Detect which cell encompasses the target text, then output its [x, y] center coordinate. 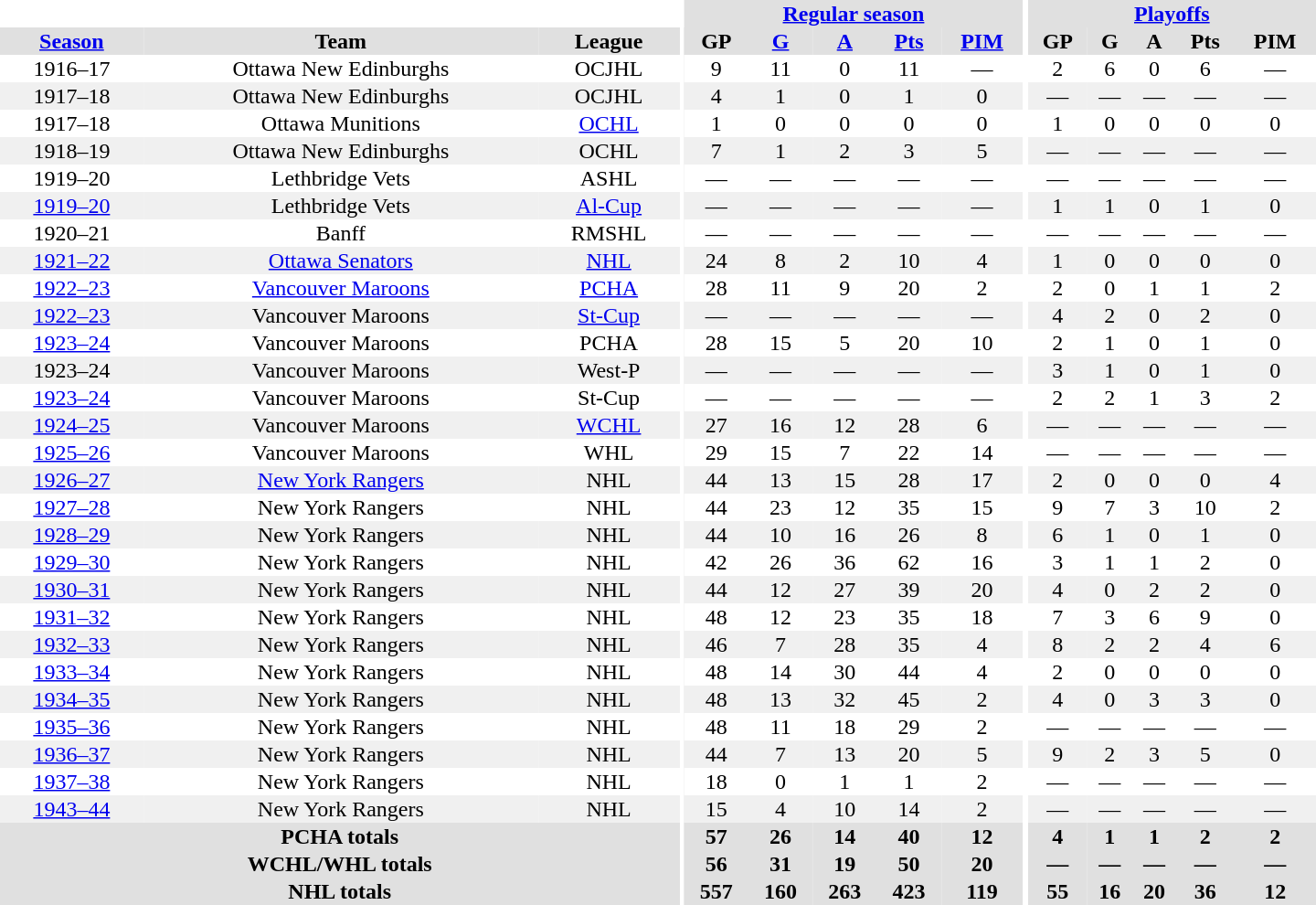
1936–37 [71, 754]
119 [982, 891]
55 [1058, 891]
1918–19 [71, 151]
30 [844, 672]
1925–26 [71, 452]
Season [71, 41]
1931–32 [71, 617]
160 [780, 891]
1928–29 [71, 535]
263 [844, 891]
Team [341, 41]
19 [844, 864]
1935–36 [71, 727]
Banff [341, 233]
42 [716, 562]
22 [908, 452]
League [609, 41]
1921–22 [71, 261]
32 [844, 699]
1930–31 [71, 590]
Al-Cup [609, 206]
1932–33 [71, 644]
46 [716, 644]
423 [908, 891]
WCHL [609, 425]
1937–38 [71, 782]
NHL totals [340, 891]
17 [982, 480]
Ottawa Senators [341, 261]
39 [908, 590]
1933–34 [71, 672]
45 [908, 699]
1927–28 [71, 507]
1934–35 [71, 699]
24 [716, 261]
31 [780, 864]
57 [716, 836]
Playoffs [1172, 14]
557 [716, 891]
62 [908, 562]
West-P [609, 370]
RMSHL [609, 233]
1920–21 [71, 233]
WHL [609, 452]
ASHL [609, 178]
1916–17 [71, 69]
Regular season [854, 14]
PCHA totals [340, 836]
50 [908, 864]
1943–44 [71, 809]
1926–27 [71, 480]
40 [908, 836]
1929–30 [71, 562]
1924–25 [71, 425]
WCHL/WHL totals [340, 864]
56 [716, 864]
Ottawa Munitions [341, 123]
